From the cell containing the given text, extract its center point as (x, y) coordinate. 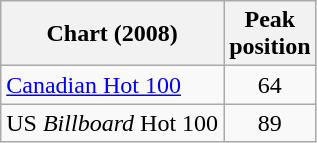
Peakposition (270, 34)
89 (270, 123)
US Billboard Hot 100 (112, 123)
Chart (2008) (112, 34)
64 (270, 85)
Canadian Hot 100 (112, 85)
